Identify which cell holds the provided text, then report its [X, Y] central coordinate. 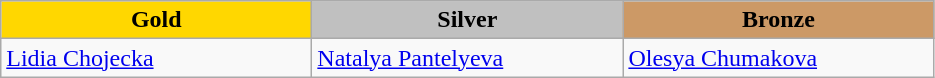
Gold [156, 20]
Silver [468, 20]
Bronze [778, 20]
Olesya Chumakova [778, 58]
Natalya Pantelyeva [468, 58]
Lidia Chojecka [156, 58]
